Find where the given text appears and provide that cell's center as (x, y) coordinate. 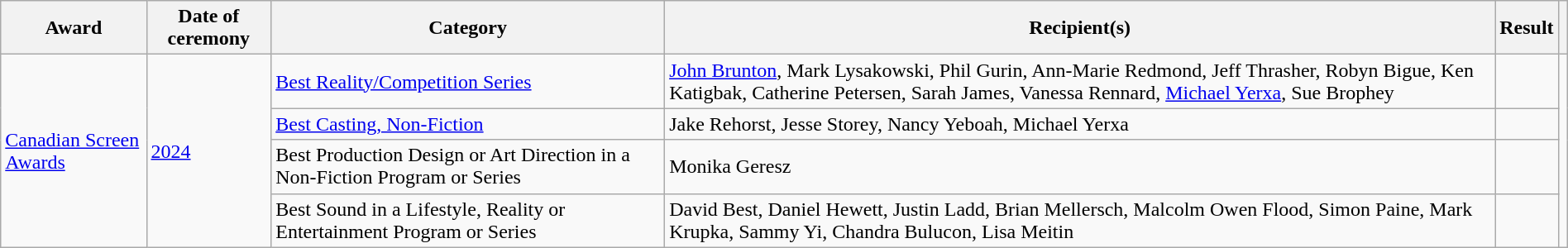
2024 (208, 150)
Best Reality/Competition Series (468, 81)
Best Production Design or Art Direction in a Non-Fiction Program or Series (468, 167)
David Best, Daniel Hewett, Justin Ladd, Brian Mellersch, Malcolm Owen Flood, Simon Paine, Mark Krupka, Sammy Yi, Chandra Bulucon, Lisa Meitin (1080, 220)
Jake Rehorst, Jesse Storey, Nancy Yeboah, Michael Yerxa (1080, 124)
Award (74, 28)
Category (468, 28)
Monika Geresz (1080, 167)
Best Sound in a Lifestyle, Reality or Entertainment Program or Series (468, 220)
Recipient(s) (1080, 28)
Date of ceremony (208, 28)
Canadian Screen Awards (74, 150)
Best Casting, Non-Fiction (468, 124)
Result (1527, 28)
